Locate the cell with the specified text and output its (X, Y) center coordinate. 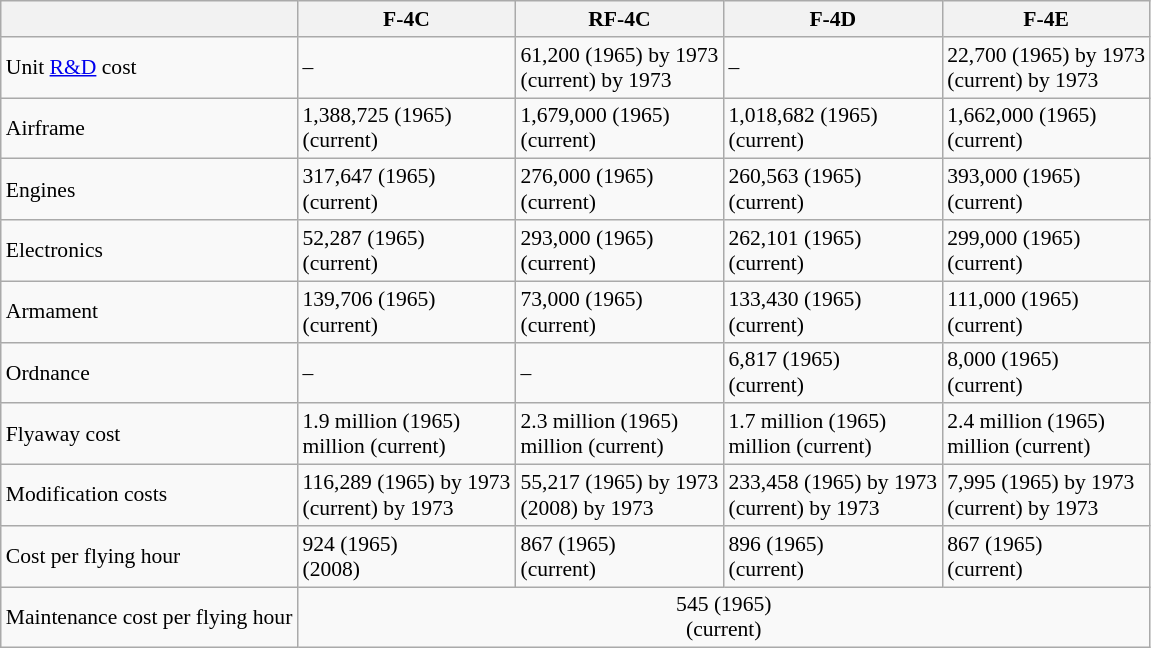
924 (1965) (2008) (406, 556)
317,647 (1965) (current) (406, 190)
2.4 million (1965) million (current) (1046, 434)
52,287 (1965) (current) (406, 250)
Electronics (150, 250)
7,995 (1965) by 1973 (current) by 1973 (1046, 496)
Modification costs (150, 496)
1,018,682 (1965) (current) (832, 128)
393,000 (1965) (current) (1046, 190)
2.3 million (1965) million (current) (619, 434)
Unit R&D cost (150, 68)
F-4D (832, 19)
293,000 (1965) (current) (619, 250)
Maintenance cost per flying hour (150, 618)
1.7 million (1965) million (current) (832, 434)
Airframe (150, 128)
1,388,725 (1965) (current) (406, 128)
Engines (150, 190)
545 (1965) (current) (724, 618)
61,200 (1965) by 1973 (current) by 1973 (619, 68)
8,000 (1965) (current) (1046, 372)
Ordnance (150, 372)
139,706 (1965) (current) (406, 312)
1,662,000 (1965) (current) (1046, 128)
73,000 (1965) (current) (619, 312)
55,217 (1965) by 1973 (2008) by 1973 (619, 496)
Flyaway cost (150, 434)
F-4C (406, 19)
133,430 (1965) (current) (832, 312)
RF-4C (619, 19)
233,458 (1965) by 1973 (current) by 1973 (832, 496)
276,000 (1965) (current) (619, 190)
262,101 (1965) (current) (832, 250)
Cost per flying hour (150, 556)
Armament (150, 312)
F-4E (1046, 19)
22,700 (1965) by 1973 (current) by 1973 (1046, 68)
260,563 (1965) (current) (832, 190)
299,000 (1965) (current) (1046, 250)
6,817 (1965) (current) (832, 372)
116,289 (1965) by 1973 (current) by 1973 (406, 496)
1,679,000 (1965) (current) (619, 128)
896 (1965) (current) (832, 556)
1.9 million (1965) million (current) (406, 434)
111,000 (1965) (current) (1046, 312)
